Output the (X, Y) coordinate of the center of the cell containing the given text.  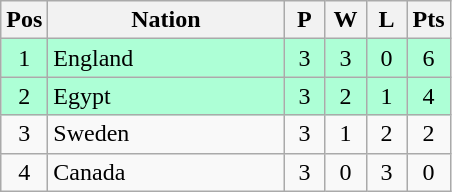
England (166, 58)
Egypt (166, 96)
P (304, 20)
Nation (166, 20)
Pts (428, 20)
Pos (24, 20)
L (386, 20)
W (346, 20)
Canada (166, 172)
Sweden (166, 134)
6 (428, 58)
